Determine the (X, Y) coordinate at the center of the cell enclosing the given text.  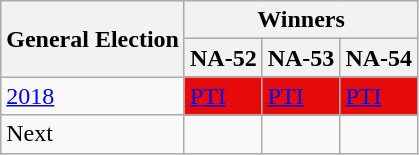
NA-52 (223, 58)
NA-54 (379, 58)
Next (93, 134)
2018 (93, 96)
NA-53 (301, 58)
General Election (93, 39)
Winners (300, 20)
